Pinpoint the cell where the given text exists, returning its [x, y] midpoint coordinate. 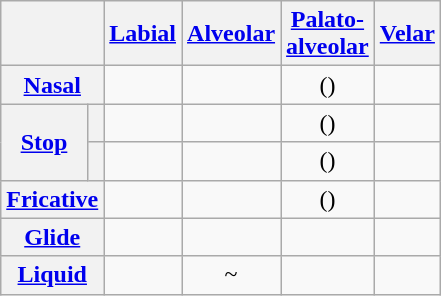
Stop [44, 142]
Liquid [52, 275]
Alveolar [232, 34]
Velar [407, 34]
Glide [52, 237]
~ [232, 275]
Labial [143, 34]
Nasal [52, 85]
Palato-alveolar [328, 34]
Fricative [52, 199]
